From the cell containing the given text, extract its center point as [X, Y] coordinate. 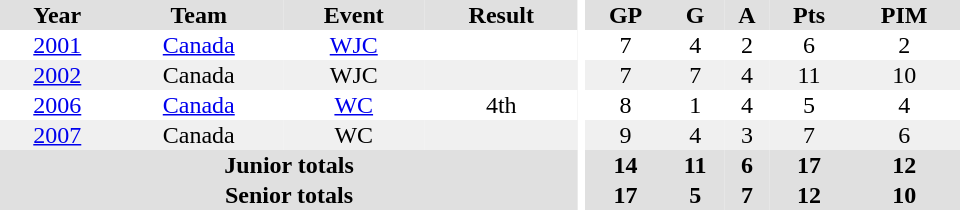
4th [501, 105]
2007 [58, 135]
2001 [58, 45]
9 [626, 135]
1 [695, 105]
G [695, 15]
Result [501, 15]
Event [354, 15]
Pts [810, 15]
2002 [58, 75]
PIM [904, 15]
14 [626, 165]
Team [199, 15]
8 [626, 105]
3 [747, 135]
Year [58, 15]
Junior totals [289, 165]
GP [626, 15]
Senior totals [289, 195]
A [747, 15]
2006 [58, 105]
